Pinpoint the cell where the given text exists, returning its (X, Y) midpoint coordinate. 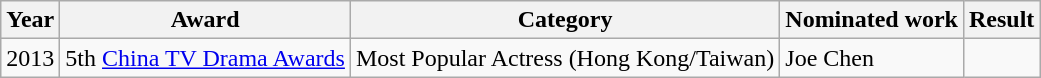
5th China TV Drama Awards (206, 58)
Result (1001, 20)
2013 (30, 58)
Joe Chen (872, 58)
Year (30, 20)
Most Popular Actress (Hong Kong/Taiwan) (564, 58)
Nominated work (872, 20)
Category (564, 20)
Award (206, 20)
